Return [x, y] of the center of cell containing provided text 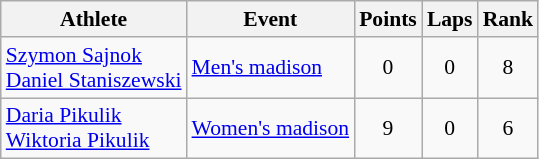
Laps [450, 19]
8 [508, 68]
6 [508, 128]
Men's madison [271, 68]
9 [388, 128]
Points [388, 19]
Daria PikulikWiktoria Pikulik [94, 128]
Women's madison [271, 128]
Athlete [94, 19]
Rank [508, 19]
Szymon SajnokDaniel Staniszewski [94, 68]
Event [271, 19]
